Determine the (X, Y) coordinate at the center of the cell enclosing the given text.  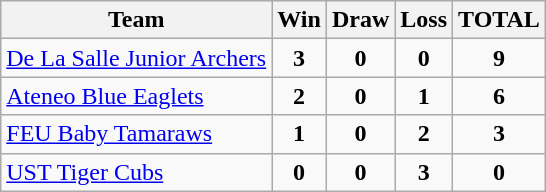
6 (500, 96)
Ateneo Blue Eaglets (136, 96)
9 (500, 58)
UST Tiger Cubs (136, 172)
FEU Baby Tamaraws (136, 134)
TOTAL (500, 20)
Draw (360, 20)
De La Salle Junior Archers (136, 58)
Team (136, 20)
Loss (424, 20)
Win (300, 20)
